Return the [X, Y] coordinate for the center point of the cell that contains the specified text.  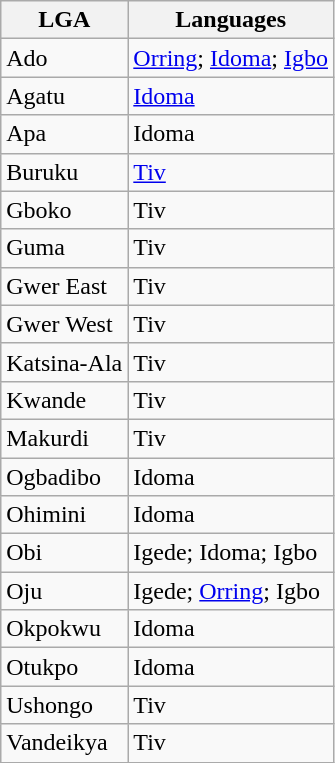
Makurdi [64, 438]
Okpokwu [64, 629]
Katsina-Ala [64, 362]
Kwande [64, 400]
Orring; Idoma; Igbo [231, 58]
Vandeikya [64, 743]
Ogbadibo [64, 477]
Igede; Orring; Igbo [231, 591]
Ohimini [64, 515]
LGA [64, 20]
Gwer East [64, 286]
Buruku [64, 172]
Obi [64, 553]
Languages [231, 20]
Agatu [64, 96]
Otukpo [64, 667]
Guma [64, 248]
Oju [64, 591]
Ado [64, 58]
Gwer West [64, 324]
Gboko [64, 210]
Ushongo [64, 705]
Apa [64, 134]
Igede; Idoma; Igbo [231, 553]
